Pinpoint the cell where the given text exists, returning its [x, y] midpoint coordinate. 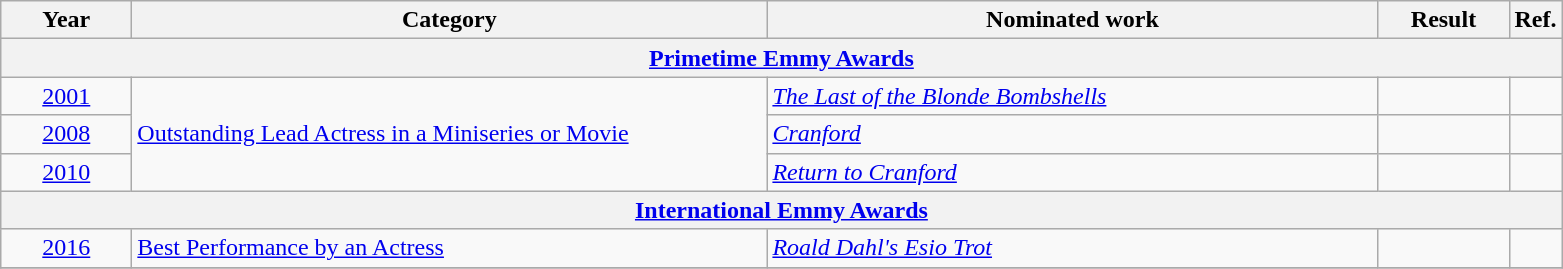
Year [66, 20]
Ref. [1536, 20]
Roald Dahl's Esio Trot [1072, 248]
Primetime Emmy Awards [782, 58]
International Emmy Awards [782, 210]
Outstanding Lead Actress in a Miniseries or Movie [450, 134]
2008 [66, 134]
Nominated work [1072, 20]
Result [1444, 20]
2001 [66, 96]
Cranford [1072, 134]
The Last of the Blonde Bombshells [1072, 96]
Category [450, 20]
2016 [66, 248]
Return to Cranford [1072, 172]
Best Performance by an Actress [450, 248]
2010 [66, 172]
